Extract the [x, y] coordinate from the center of the cell holding the provided text.  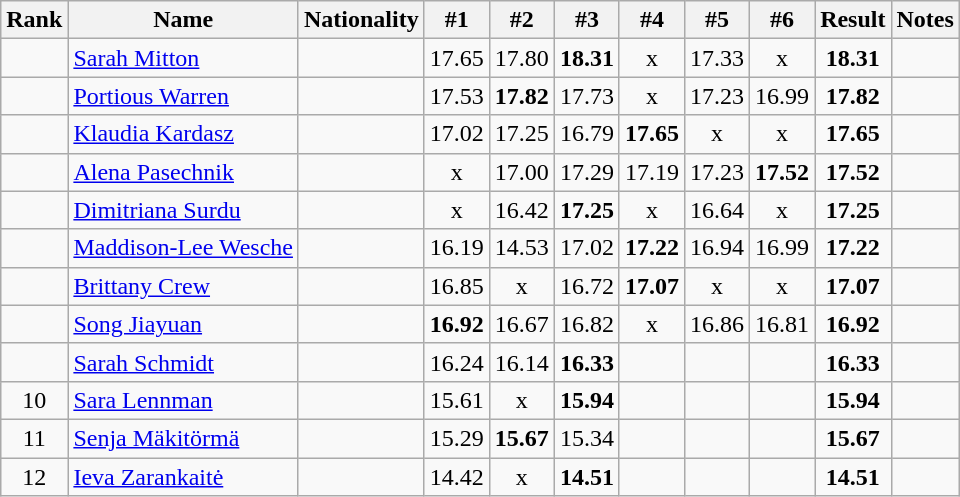
16.42 [522, 210]
11 [34, 438]
17.29 [586, 172]
17.73 [586, 96]
Result [853, 20]
16.86 [716, 324]
16.79 [586, 134]
16.81 [782, 324]
Rank [34, 20]
14.53 [522, 248]
Name [184, 20]
16.14 [522, 362]
#5 [716, 20]
#6 [782, 20]
15.61 [456, 400]
17.33 [716, 58]
16.64 [716, 210]
Ieva Zarankaitė [184, 477]
16.82 [586, 324]
Maddison-Lee Wesche [184, 248]
16.94 [716, 248]
15.34 [586, 438]
17.53 [456, 96]
14.42 [456, 477]
17.19 [652, 172]
#4 [652, 20]
10 [34, 400]
#3 [586, 20]
17.00 [522, 172]
16.24 [456, 362]
Sarah Mitton [184, 58]
Dimitriana Surdu [184, 210]
#1 [456, 20]
Klaudia Kardasz [184, 134]
Portious Warren [184, 96]
16.85 [456, 286]
Notes [925, 20]
12 [34, 477]
16.19 [456, 248]
Sarah Schmidt [184, 362]
17.80 [522, 58]
15.29 [456, 438]
Alena Pasechnik [184, 172]
16.67 [522, 324]
Senja Mäkitörmä [184, 438]
Song Jiayuan [184, 324]
16.72 [586, 286]
Sara Lennman [184, 400]
#2 [522, 20]
Brittany Crew [184, 286]
Nationality [361, 20]
